Identify which cell holds the provided text, then report its (x, y) central coordinate. 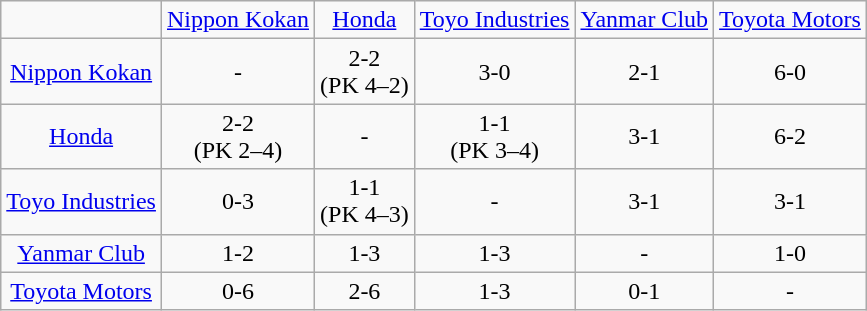
2-2(PK 2–4) (238, 136)
2-1 (644, 72)
2-2(PK 4–2) (365, 72)
1-0 (790, 253)
1-2 (238, 253)
6-2 (790, 136)
2-6 (365, 291)
0-1 (644, 291)
0-6 (238, 291)
1-1(PK 4–3) (365, 202)
6-0 (790, 72)
0-3 (238, 202)
3-0 (494, 72)
1-1(PK 3–4) (494, 136)
